From the cell containing the given text, extract its center point as [x, y] coordinate. 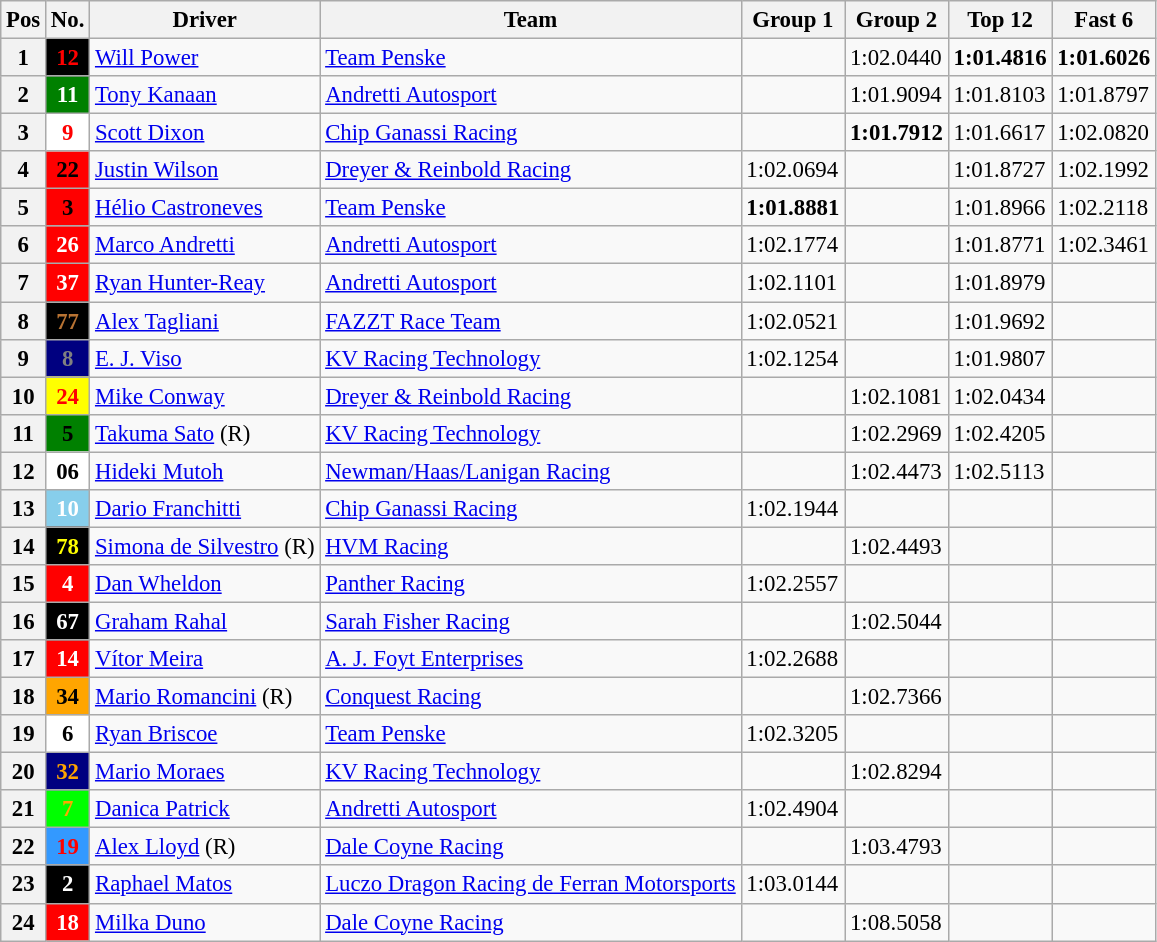
16 [24, 621]
1:02.0820 [1104, 133]
1:01.9094 [897, 95]
1:02.7366 [897, 697]
A. J. Foyt Enterprises [530, 659]
1:02.1081 [897, 396]
Marco Andretti [205, 245]
1:01.8881 [793, 208]
Top 12 [1000, 20]
Graham Rahal [205, 621]
06 [68, 471]
Mario Moraes [205, 772]
Hélio Castroneves [205, 208]
15 [24, 584]
1:02.1101 [793, 283]
Luczo Dragon Racing de Ferran Motorsports [530, 885]
1:01.8771 [1000, 245]
Mario Romancini (R) [205, 697]
E. J. Viso [205, 358]
1 [24, 58]
Dan Wheldon [205, 584]
13 [24, 509]
FAZZT Race Team [530, 321]
1:02.1774 [793, 245]
Conquest Racing [530, 697]
37 [68, 283]
1:02.4205 [1000, 433]
Alex Tagliani [205, 321]
1:02.2557 [793, 584]
Panther Racing [530, 584]
1:03.4793 [897, 847]
1:03.0144 [793, 885]
26 [68, 245]
1:02.1992 [1104, 170]
34 [68, 697]
78 [68, 546]
32 [68, 772]
Mike Conway [205, 396]
23 [24, 885]
1:01.9692 [1000, 321]
Newman/Haas/Lanigan Racing [530, 471]
1:02.2969 [897, 433]
Ryan Hunter-Reay [205, 283]
Alex Lloyd (R) [205, 847]
1:01.8979 [1000, 283]
No. [68, 20]
Raphael Matos [205, 885]
1:02.2688 [793, 659]
1:02.1944 [793, 509]
1:02.1254 [793, 358]
Dario Franchitti [205, 509]
1:02.3461 [1104, 245]
77 [68, 321]
1:02.0440 [897, 58]
Team [530, 20]
Driver [205, 20]
21 [24, 809]
Milka Duno [205, 922]
1:02.0521 [793, 321]
Fast 6 [1104, 20]
Pos [24, 20]
1:02.4473 [897, 471]
1:01.6617 [1000, 133]
Scott Dixon [205, 133]
1:08.5058 [897, 922]
1:02.3205 [793, 734]
1:02.5113 [1000, 471]
Group 2 [897, 20]
1:02.8294 [897, 772]
1:01.8727 [1000, 170]
20 [24, 772]
1:02.4493 [897, 546]
Danica Patrick [205, 809]
Takuma Sato (R) [205, 433]
1:01.8103 [1000, 95]
Sarah Fisher Racing [530, 621]
Vítor Meira [205, 659]
Group 1 [793, 20]
Will Power [205, 58]
Simona de Silvestro (R) [205, 546]
1:02.2118 [1104, 208]
17 [24, 659]
1:01.9807 [1000, 358]
Tony Kanaan [205, 95]
Justin Wilson [205, 170]
Ryan Briscoe [205, 734]
HVM Racing [530, 546]
1:01.7912 [897, 133]
1:02.5044 [897, 621]
1:01.6026 [1104, 58]
1:02.0694 [793, 170]
1:01.4816 [1000, 58]
1:01.8966 [1000, 208]
Hideki Mutoh [205, 471]
1:01.8797 [1104, 95]
1:02.4904 [793, 809]
1:02.0434 [1000, 396]
67 [68, 621]
